Locate the cell with the specified text and output its (X, Y) center coordinate. 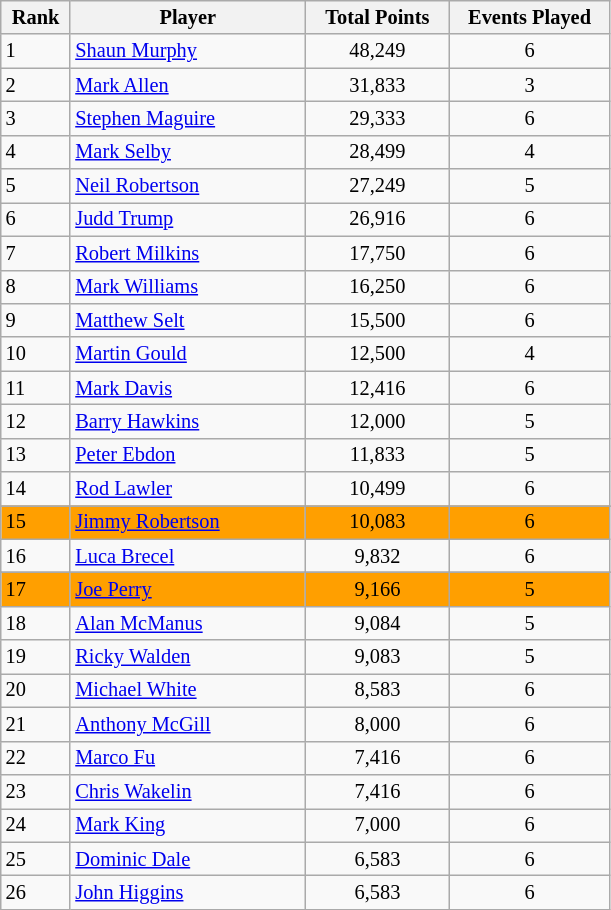
11,833 (378, 455)
18 (36, 623)
31,833 (378, 85)
Mark Davis (188, 388)
Shaun Murphy (188, 51)
1 (36, 51)
Jimmy Robertson (188, 522)
20 (36, 690)
Barry Hawkins (188, 421)
Judd Trump (188, 219)
Mark Selby (188, 152)
17 (36, 589)
Ricky Walden (188, 657)
23 (36, 791)
11 (36, 388)
8,000 (378, 724)
Mark King (188, 825)
25 (36, 859)
10 (36, 354)
10,499 (378, 489)
7,000 (378, 825)
12,500 (378, 354)
Neil Robertson (188, 186)
16,250 (378, 287)
14 (36, 489)
Mark Allen (188, 85)
12,000 (378, 421)
9,084 (378, 623)
Anthony McGill (188, 724)
Matthew Selt (188, 320)
17,750 (378, 253)
Chris Wakelin (188, 791)
13 (36, 455)
Stephen Maguire (188, 118)
Dominic Dale (188, 859)
8,583 (378, 690)
10,083 (378, 522)
27,249 (378, 186)
48,249 (378, 51)
24 (36, 825)
26 (36, 892)
12 (36, 421)
Peter Ebdon (188, 455)
16 (36, 556)
Alan McManus (188, 623)
21 (36, 724)
Rod Lawler (188, 489)
John Higgins (188, 892)
9,083 (378, 657)
9,832 (378, 556)
Rank (36, 17)
7 (36, 253)
19 (36, 657)
Martin Gould (188, 354)
29,333 (378, 118)
2 (36, 85)
12,416 (378, 388)
28,499 (378, 152)
Mark Williams (188, 287)
8 (36, 287)
9 (36, 320)
Robert Milkins (188, 253)
15,500 (378, 320)
Total Points (378, 17)
Marco Fu (188, 758)
Player (188, 17)
15 (36, 522)
Events Played (530, 17)
Joe Perry (188, 589)
Michael White (188, 690)
26,916 (378, 219)
22 (36, 758)
Luca Brecel (188, 556)
9,166 (378, 589)
